From the cell containing the given text, extract its center point as [x, y] coordinate. 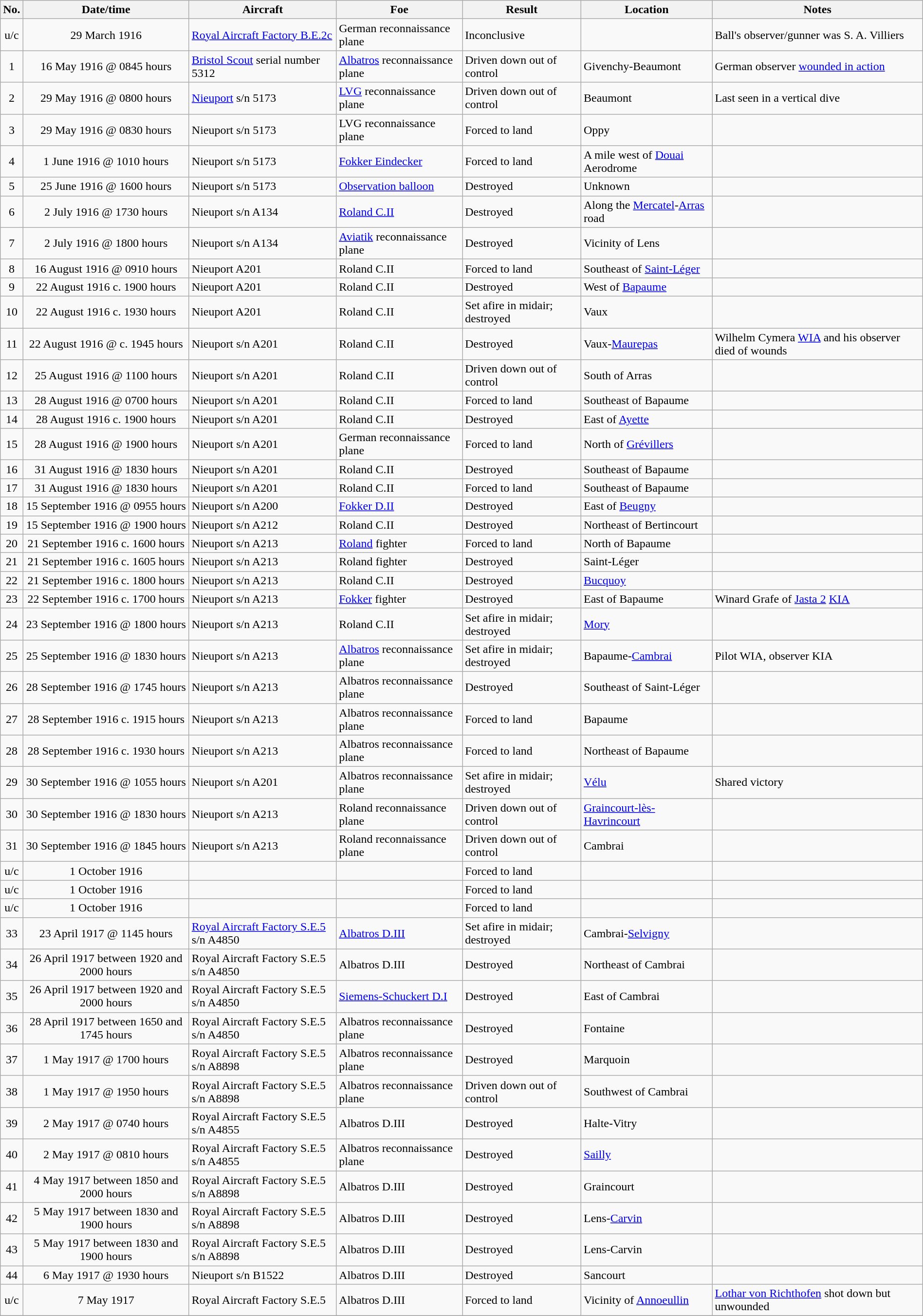
East of Beugny [646, 506]
Pilot WIA, observer KIA [817, 655]
Cambrai-Selvigny [646, 933]
28 August 1916 @ 1900 hours [106, 444]
Oppy [646, 130]
Vaux [646, 312]
29 [12, 783]
Bapaume [646, 719]
10 [12, 312]
16 [12, 469]
13 [12, 401]
Northeast of Bapaume [646, 751]
34 [12, 965]
German observer wounded in action [817, 66]
Fokker fighter [399, 599]
19 [12, 525]
28 August 1916 @ 0700 hours [106, 401]
Wilhelm Cymera WIA and his observer died of wounds [817, 344]
42 [12, 1218]
7 [12, 243]
9 [12, 287]
Bapaume-Cambrai [646, 655]
East of Ayette [646, 419]
Nieuport s/n A212 [262, 525]
Saint-Léger [646, 562]
4 [12, 162]
21 September 1916 c. 1600 hours [106, 543]
6 [12, 211]
Observation balloon [399, 186]
Siemens-Schuckert D.I [399, 996]
2 July 1916 @ 1800 hours [106, 243]
Royal Aircraft Factory B.E.2c [262, 35]
8 [12, 268]
Inconclusive [522, 35]
25 [12, 655]
Nieuport s/n A200 [262, 506]
Nieuport s/n B1522 [262, 1275]
Aircraft [262, 10]
Cambrai [646, 846]
1 June 1916 @ 1010 hours [106, 162]
No. [12, 10]
Date/time [106, 10]
30 September 1916 @ 1830 hours [106, 814]
37 [12, 1059]
44 [12, 1275]
Notes [817, 10]
17 [12, 488]
2 [12, 98]
29 May 1916 @ 0830 hours [106, 130]
Vicinity of Annoeullin [646, 1300]
16 August 1916 @ 0910 hours [106, 268]
North of Grévillers [646, 444]
4 May 1917 between 1850 and 2000 hours [106, 1186]
2 May 1917 @ 0810 hours [106, 1155]
Location [646, 10]
22 September 1916 c. 1700 hours [106, 599]
Aviatik reconnaissance plane [399, 243]
25 August 1916 @ 1100 hours [106, 376]
Beaumont [646, 98]
43 [12, 1250]
Northeast of Bertincourt [646, 525]
33 [12, 933]
Fokker Eindecker [399, 162]
22 August 1916 c. 1930 hours [106, 312]
18 [12, 506]
Foe [399, 10]
15 [12, 444]
Result [522, 10]
28 [12, 751]
28 September 1916 c. 1915 hours [106, 719]
2 May 1917 @ 0740 hours [106, 1123]
Ball's observer/gunner was S. A. Villiers [817, 35]
21 [12, 562]
20 [12, 543]
Vicinity of Lens [646, 243]
36 [12, 1028]
1 May 1917 @ 1700 hours [106, 1059]
12 [12, 376]
Marquoin [646, 1059]
3 [12, 130]
Lothar von Richthofen shot down but unwounded [817, 1300]
28 September 1916 @ 1745 hours [106, 687]
East of Cambrai [646, 996]
21 September 1916 c. 1605 hours [106, 562]
5 [12, 186]
30 September 1916 @ 1845 hours [106, 846]
27 [12, 719]
North of Bapaume [646, 543]
Mory [646, 624]
1 May 1917 @ 1950 hours [106, 1092]
South of Arras [646, 376]
Winard Grafe of Jasta 2 KIA [817, 599]
28 April 1917 between 1650 and 1745 hours [106, 1028]
16 May 1916 @ 0845 hours [106, 66]
39 [12, 1123]
35 [12, 996]
Sailly [646, 1155]
7 May 1917 [106, 1300]
Along the Mercatel-Arras road [646, 211]
2 July 1916 @ 1730 hours [106, 211]
38 [12, 1092]
22 August 1916 @ c. 1945 hours [106, 344]
31 [12, 846]
Vélu [646, 783]
Givenchy-Beaumont [646, 66]
Shared victory [817, 783]
East of Bapaume [646, 599]
Bristol Scout serial number 5312 [262, 66]
25 September 1916 @ 1830 hours [106, 655]
23 [12, 599]
Fokker D.II [399, 506]
15 September 1916 @ 0955 hours [106, 506]
40 [12, 1155]
Graincourt [646, 1186]
14 [12, 419]
41 [12, 1186]
Unknown [646, 186]
23 September 1916 @ 1800 hours [106, 624]
29 May 1916 @ 0800 hours [106, 98]
Graincourt-lès-Havrincourt [646, 814]
Royal Aircraft Factory S.E.5 [262, 1300]
A mile west of Douai Aerodrome [646, 162]
Fontaine [646, 1028]
28 August 1916 c. 1900 hours [106, 419]
29 March 1916 [106, 35]
West of Bapaume [646, 287]
22 August 1916 c. 1900 hours [106, 287]
30 [12, 814]
Last seen in a vertical dive [817, 98]
Sancourt [646, 1275]
Vaux-Maurepas [646, 344]
6 May 1917 @ 1930 hours [106, 1275]
Northeast of Cambrai [646, 965]
23 April 1917 @ 1145 hours [106, 933]
11 [12, 344]
15 September 1916 @ 1900 hours [106, 525]
Halte-Vitry [646, 1123]
21 September 1916 c. 1800 hours [106, 580]
24 [12, 624]
28 September 1916 c. 1930 hours [106, 751]
30 September 1916 @ 1055 hours [106, 783]
26 [12, 687]
25 June 1916 @ 1600 hours [106, 186]
Bucquoy [646, 580]
Southwest of Cambrai [646, 1092]
22 [12, 580]
1 [12, 66]
